Return [x, y] of the center of cell containing provided text 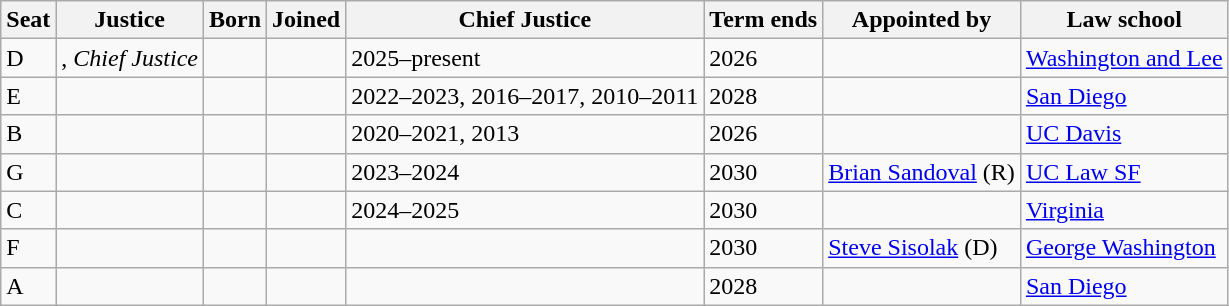
Joined [306, 20]
2020–2021, 2013 [525, 134]
UC Law SF [1124, 172]
UC Davis [1124, 134]
E [28, 96]
Virginia [1124, 210]
, Chief Justice [130, 58]
C [28, 210]
D [28, 58]
B [28, 134]
A [28, 286]
Washington and Lee [1124, 58]
2025–present [525, 58]
Seat [28, 20]
F [28, 248]
George Washington [1124, 248]
Brian Sandoval (R) [922, 172]
2024–2025 [525, 210]
G [28, 172]
Steve Sisolak (D) [922, 248]
Born [236, 20]
Law school [1124, 20]
2023–2024 [525, 172]
Justice [130, 20]
2022–2023, 2016–2017, 2010–2011 [525, 96]
Chief Justice [525, 20]
Appointed by [922, 20]
Term ends [764, 20]
